Output the [X, Y] coordinate of the center of the cell containing the given text.  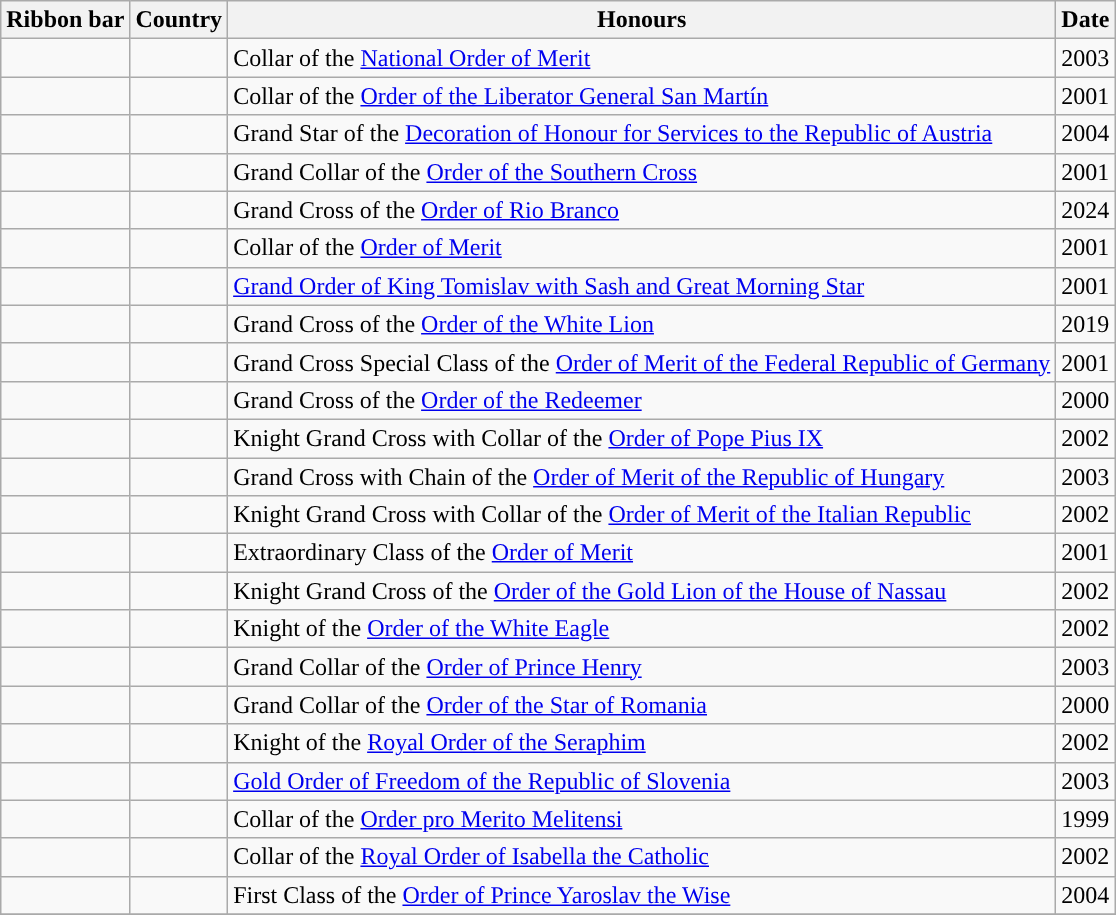
Collar of the National Order of Merit [642, 58]
Collar of the Order pro Merito Melitensi [642, 819]
Knight Grand Cross with Collar of the Order of Merit of the Italian Republic [642, 515]
Grand Collar of the Order of Prince Henry [642, 667]
Ribbon bar [66, 20]
Date [1086, 20]
Honours [642, 20]
Knight Grand Cross of the Order of the Gold Lion of the House of Nassau [642, 591]
Gold Order of Freedom of the Republic of Slovenia [642, 781]
1999 [1086, 819]
Grand Cross of the Order of the White Lion [642, 324]
Collar of the Order of Merit [642, 248]
Grand Cross of the Order of Rio Branco [642, 210]
Knight Grand Cross with Collar of the Order of Pope Pius IX [642, 438]
Grand Collar of the Order of the Star of Romania [642, 705]
2019 [1086, 324]
Knight of the Order of the White Eagle [642, 629]
Grand Star of the Decoration of Honour for Services to the Republic of Austria [642, 134]
First Class of the Order of Prince Yaroslav the Wise [642, 895]
Collar of the Order of the Liberator General San Martín [642, 96]
Grand Cross Special Class of the Order of Merit of the Federal Republic of Germany [642, 362]
Knight of the Royal Order of the Seraphim [642, 743]
Extraordinary Class of the Order of Merit [642, 553]
Grand Collar of the Order of the Southern Cross [642, 172]
Grand Cross with Chain of the Order of Merit of the Republic of Hungary [642, 477]
2024 [1086, 210]
Collar of the Royal Order of Isabella the Catholic [642, 857]
Grand Order of King Tomislav with Sash and Great Morning Star [642, 286]
Country [179, 20]
Grand Cross of the Order of the Redeemer [642, 400]
